Return the [X, Y] coordinate for the center point of the cell that contains the specified text.  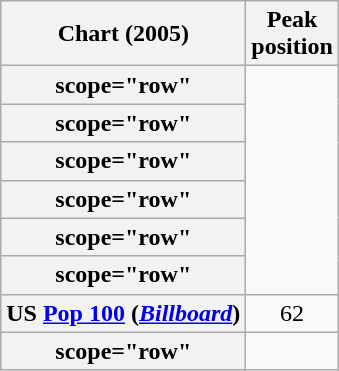
Peakposition [292, 34]
US Pop 100 (Billboard) [124, 313]
Chart (2005) [124, 34]
62 [292, 313]
